Return (X, Y) of the center of cell containing provided text 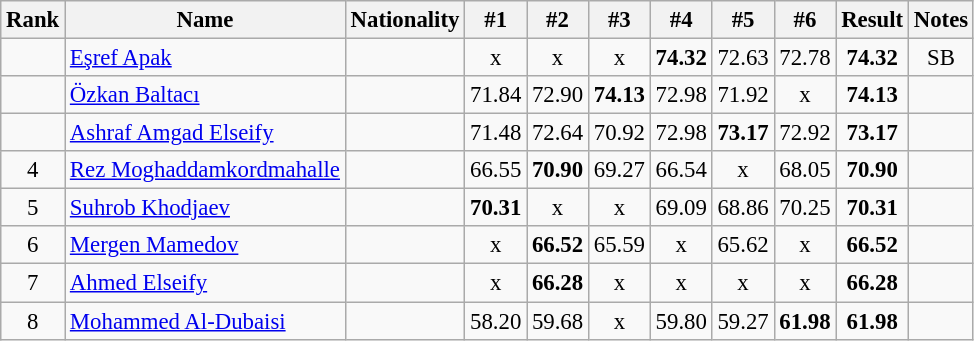
Rank (33, 20)
68.05 (805, 170)
69.27 (619, 170)
66.55 (496, 170)
65.59 (619, 245)
Suhrob Khodjaev (206, 208)
Ashraf Amgad Elseify (206, 133)
5 (33, 208)
Eşref Apak (206, 58)
71.92 (743, 95)
72.64 (558, 133)
#6 (805, 20)
Nationality (404, 20)
Özkan Baltacı (206, 95)
59.80 (681, 321)
72.63 (743, 58)
Name (206, 20)
8 (33, 321)
4 (33, 170)
66.54 (681, 170)
59.68 (558, 321)
Mohammed Al-Dubaisi (206, 321)
SB (940, 58)
Rez Moghaddamkordmahalle (206, 170)
69.09 (681, 208)
Mergen Mamedov (206, 245)
70.92 (619, 133)
58.20 (496, 321)
71.48 (496, 133)
Result (872, 20)
#2 (558, 20)
71.84 (496, 95)
Ahmed Elseify (206, 283)
68.86 (743, 208)
72.78 (805, 58)
Notes (940, 20)
70.25 (805, 208)
#3 (619, 20)
65.62 (743, 245)
#5 (743, 20)
72.92 (805, 133)
72.90 (558, 95)
59.27 (743, 321)
7 (33, 283)
#4 (681, 20)
#1 (496, 20)
6 (33, 245)
